From the cell containing the given text, extract its center point as [x, y] coordinate. 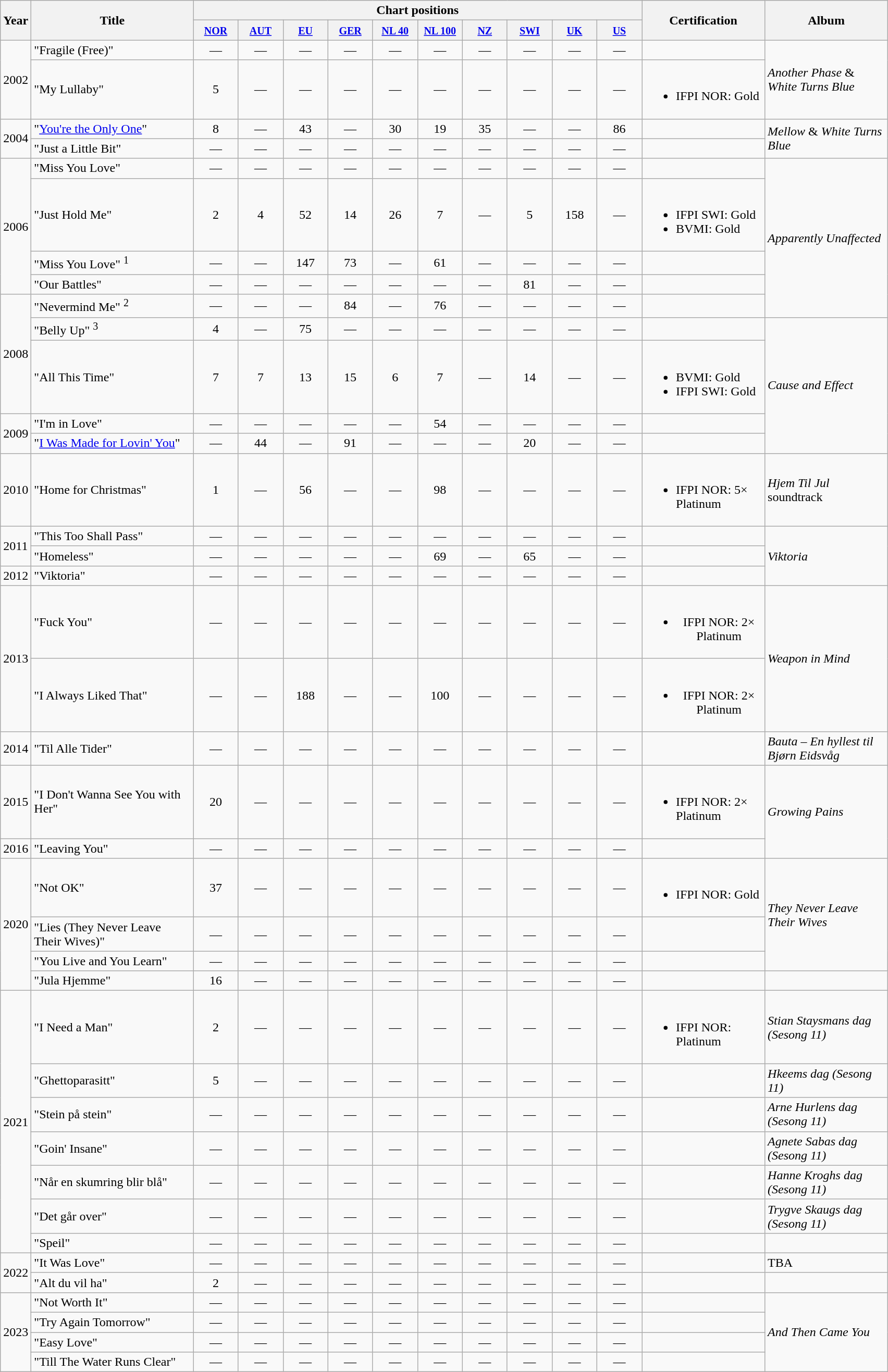
Chart positions [418, 10]
"I Need a Man" [113, 1027]
Viktoria [827, 556]
"Just a Little Bit" [113, 148]
Growing Pains [827, 812]
2011 [16, 546]
75 [305, 329]
"Easy Love" [113, 1342]
They Never Leave Their Wives [827, 915]
76 [440, 306]
86 [619, 129]
"Belly Up" 3 [113, 329]
52 [305, 215]
69 [440, 556]
"Not Worth It" [113, 1303]
"Til Alle Tider" [113, 749]
65 [529, 556]
US [619, 30]
NL 40 [395, 30]
"Miss You Love" [113, 168]
2014 [16, 749]
"Goin' Insane" [113, 1148]
EU [305, 30]
"I Always Liked That" [113, 695]
"My Lullaby" [113, 90]
35 [485, 129]
"Try Again Tomorrow" [113, 1323]
2022 [16, 1273]
IFPI NOR: Platinum [704, 1027]
Hanne Kroghs dag (Sesong 11) [827, 1182]
GER [350, 30]
NOR [216, 30]
And Then Came You [827, 1332]
19 [440, 129]
147 [305, 263]
"Ghettoparasitt" [113, 1080]
Bauta – En hyllest til Bjørn Eidsvåg [827, 749]
Certification [704, 20]
37 [216, 888]
NZ [485, 30]
84 [350, 306]
43 [305, 129]
8 [216, 129]
"Miss You Love" 1 [113, 263]
2016 [16, 849]
"You Live and You Learn" [113, 961]
100 [440, 695]
"This Too Shall Pass" [113, 536]
2021 [16, 1122]
Weapon in Mind [827, 658]
Mellow & White Turns Blue [827, 139]
2004 [16, 139]
44 [261, 443]
158 [574, 215]
26 [395, 215]
"Lies (They Never Leave Their Wives)" [113, 934]
SWI [529, 30]
1 [216, 490]
IFPI SWI: GoldBVMI: Gold [704, 215]
Another Phase & White Turns Blue [827, 79]
"I Was Made for Lovin' You" [113, 443]
Cause and Effect [827, 385]
2002 [16, 79]
73 [350, 263]
"Stein på stein" [113, 1115]
16 [216, 981]
"Speil" [113, 1243]
BVMI: GoldIFPI SWI: Gold [704, 377]
"Leaving You" [113, 849]
"Når en skumring blir blå" [113, 1182]
6 [395, 377]
54 [440, 423]
AUT [261, 30]
2012 [16, 576]
"Alt du vil ha" [113, 1282]
Apparently Unaffected [827, 238]
61 [440, 263]
2015 [16, 802]
"Jula Hjemme" [113, 981]
Trygve Skaugs dag (Sesong 11) [827, 1216]
UK [574, 30]
"Our Battles" [113, 284]
"Till The Water Runs Clear" [113, 1362]
Hjem Til Jul soundtrack [827, 490]
Album [827, 20]
2010 [16, 490]
81 [529, 284]
15 [350, 377]
2006 [16, 226]
2009 [16, 433]
56 [305, 490]
TBA [827, 1263]
Agnete Sabas dag (Sesong 11) [827, 1148]
Hkeems dag (Sesong 11) [827, 1080]
2013 [16, 658]
"All This Time" [113, 377]
98 [440, 490]
2008 [16, 354]
"Fragile (Free)" [113, 50]
NL 100 [440, 30]
IFPI NOR: 5× Platinum [704, 490]
"I Don't Wanna See You with Her" [113, 802]
13 [305, 377]
"Not OK" [113, 888]
"Fuck You" [113, 622]
Stian Staysmans dag (Sesong 11) [827, 1027]
2023 [16, 1332]
30 [395, 129]
"I'm in Love" [113, 423]
"Just Hold Me" [113, 215]
2020 [16, 925]
Title [113, 20]
"It Was Love" [113, 1263]
"Homeless" [113, 556]
"Nevermind Me" 2 [113, 306]
"Det går over" [113, 1216]
188 [305, 695]
"Home for Christmas" [113, 490]
"Viktoria" [113, 576]
91 [350, 443]
Year [16, 20]
"You're the Only One" [113, 129]
Arne Hurlens dag (Sesong 11) [827, 1115]
